Detect which cell encompasses the target text, then output its (x, y) center coordinate. 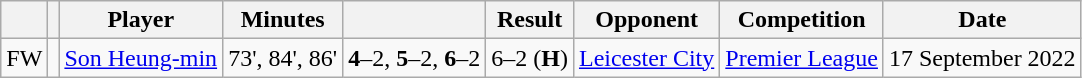
Leicester City (646, 58)
Player (141, 20)
17 September 2022 (982, 58)
Result (530, 20)
73', 84', 86' (283, 58)
Son Heung-min (141, 58)
Minutes (283, 20)
Competition (802, 20)
6–2 (H) (530, 58)
Opponent (646, 20)
FW (24, 58)
Date (982, 20)
Premier League (802, 58)
4–2, 5–2, 6–2 (414, 58)
